From the cell containing the given text, extract its center point as [x, y] coordinate. 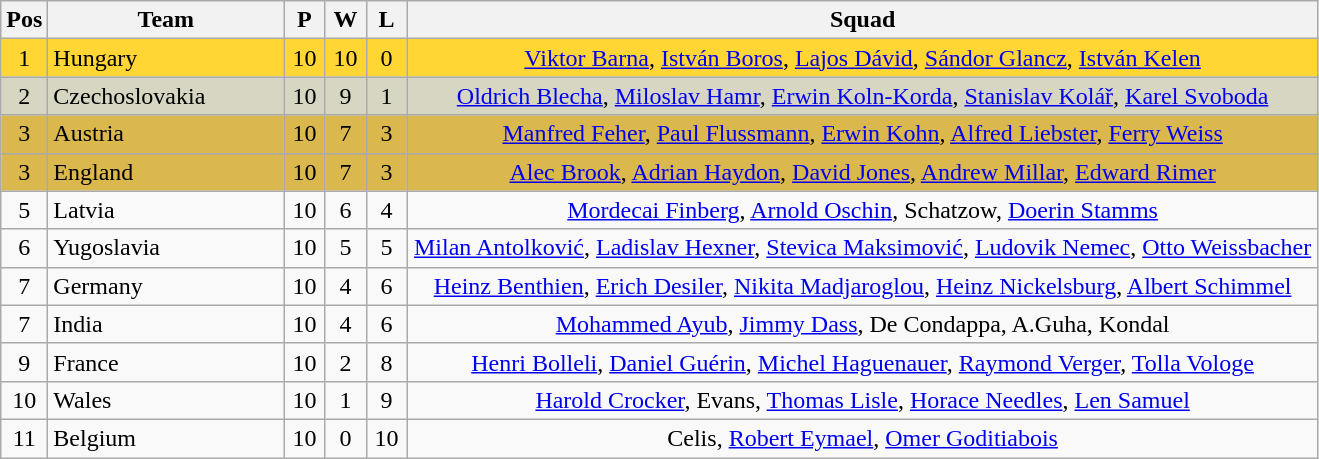
Germany [166, 286]
England [166, 172]
Czechoslovakia [166, 96]
8 [386, 362]
Henri Bolleli, Daniel Guérin, Michel Haguenauer, Raymond Verger, Tolla Vologe [862, 362]
Manfred Feher, Paul Flussmann, Erwin Kohn, Alfred Liebster, Ferry Weiss [862, 134]
Latvia [166, 210]
Team [166, 20]
Austria [166, 134]
Alec Brook, Adrian Haydon, David Jones, Andrew Millar, Edward Rimer [862, 172]
Wales [166, 400]
P [304, 20]
Hungary [166, 58]
Yugoslavia [166, 248]
India [166, 324]
Celis, Robert Eymael, Omer Goditiabois [862, 438]
Belgium [166, 438]
Harold Crocker, Evans, Thomas Lisle, Horace Needles, Len Samuel [862, 400]
Oldrich Blecha, Miloslav Hamr, Erwin Koln-Korda, Stanislav Kolář, Karel Svoboda [862, 96]
France [166, 362]
Pos [24, 20]
Mohammed Ayub, Jimmy Dass, De Condappa, A.Guha, Kondal [862, 324]
L [386, 20]
Viktor Barna, István Boros, Lajos Dávid, Sándor Glancz, István Kelen [862, 58]
Milan Antolković, Ladislav Hexner, Stevica Maksimović, Ludovik Nemec, Otto Weissbacher [862, 248]
Squad [862, 20]
Mordecai Finberg, Arnold Oschin, Schatzow, Doerin Stamms [862, 210]
Heinz Benthien, Erich Desiler, Nikita Madjaroglou, Heinz Nickelsburg, Albert Schimmel [862, 286]
11 [24, 438]
W [346, 20]
